From the cell containing the given text, extract its center point as [X, Y] coordinate. 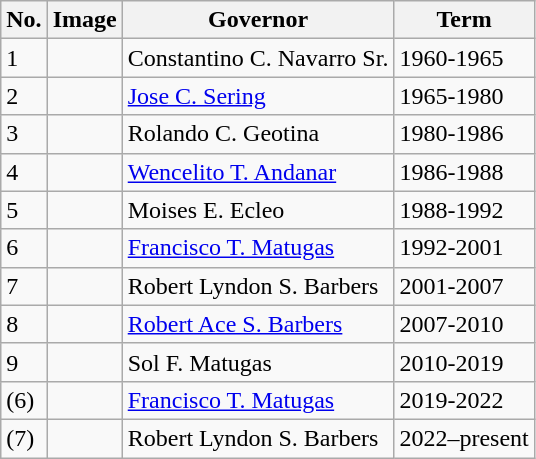
Constantino C. Navarro Sr. [258, 58]
7 [24, 286]
Rolando C. Geotina [258, 134]
Wencelito T. Andanar [258, 172]
Term [464, 20]
No. [24, 20]
2019-2022 [464, 400]
1992-2001 [464, 248]
2001-2007 [464, 286]
2007-2010 [464, 324]
6 [24, 248]
Governor [258, 20]
Sol F. Matugas [258, 362]
1986-1988 [464, 172]
1988-1992 [464, 210]
(7) [24, 438]
(6) [24, 400]
2022–present [464, 438]
1980-1986 [464, 134]
4 [24, 172]
1965-1980 [464, 96]
Image [84, 20]
3 [24, 134]
2 [24, 96]
Moises E. Ecleo [258, 210]
Jose C. Sering [258, 96]
Robert Ace S. Barbers [258, 324]
9 [24, 362]
5 [24, 210]
8 [24, 324]
1 [24, 58]
2010-2019 [464, 362]
1960-1965 [464, 58]
